Locate the cell with the specified text and output its (X, Y) center coordinate. 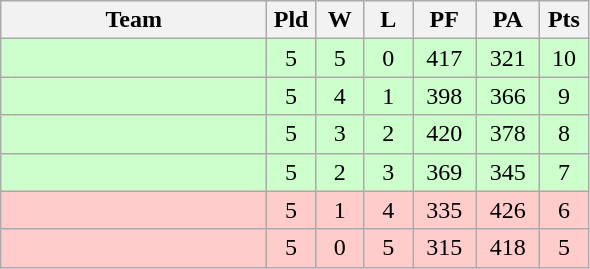
Team (134, 20)
10 (564, 58)
417 (444, 58)
9 (564, 96)
6 (564, 210)
335 (444, 210)
345 (508, 172)
7 (564, 172)
8 (564, 134)
321 (508, 58)
W (340, 20)
PF (444, 20)
PA (508, 20)
420 (444, 134)
418 (508, 248)
Pts (564, 20)
369 (444, 172)
L (388, 20)
426 (508, 210)
Pld (292, 20)
366 (508, 96)
398 (444, 96)
315 (444, 248)
378 (508, 134)
